Search for the cell housing the specified text and yield its (x, y) center coordinate. 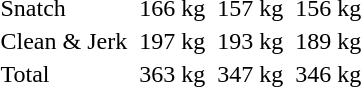
193 kg (250, 41)
197 kg (172, 41)
